Provide the [x, y] coordinate of the cell's center where the given text is located.  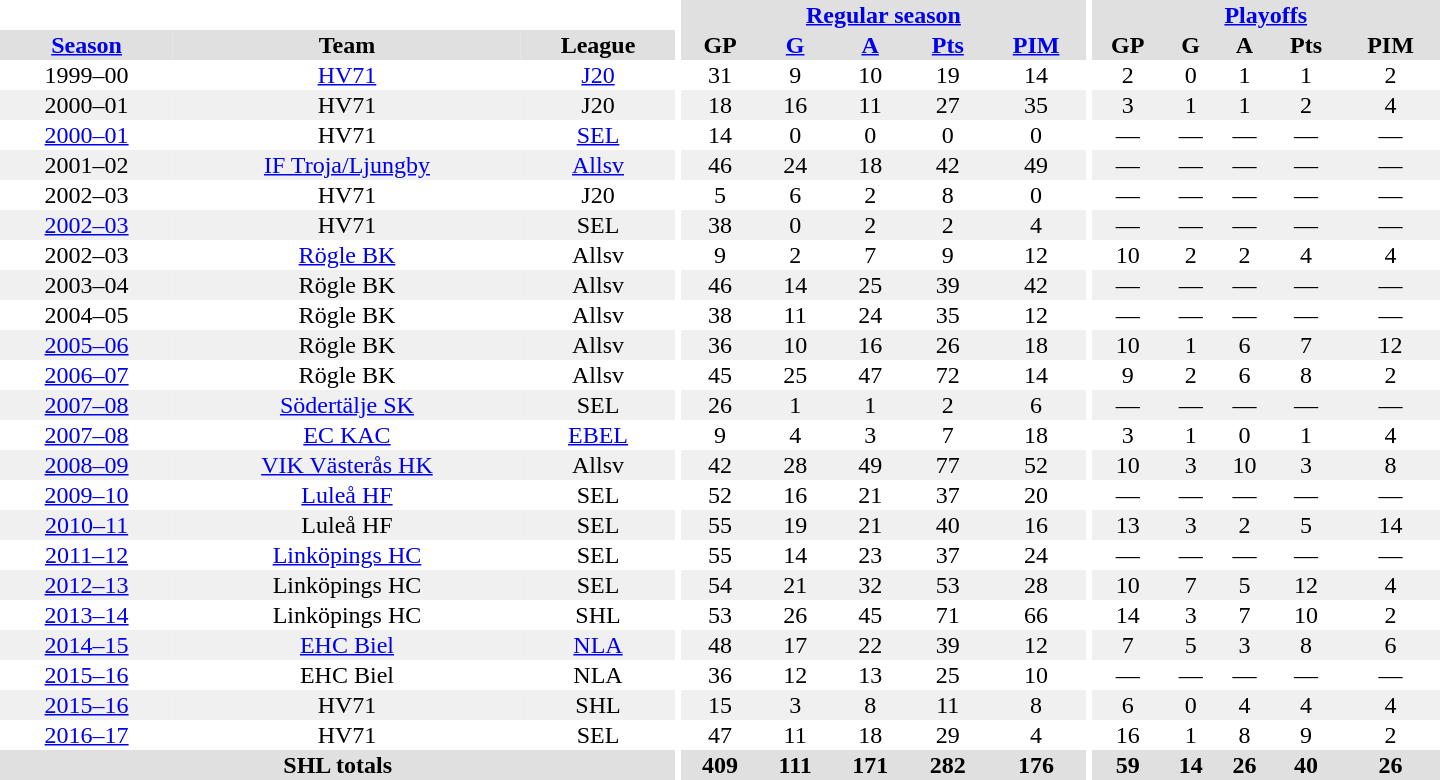
2001–02 [86, 165]
Regular season [883, 15]
Season [86, 45]
2004–05 [86, 315]
111 [795, 765]
59 [1127, 765]
48 [720, 645]
31 [720, 75]
1999–00 [86, 75]
Södertälje SK [346, 405]
22 [870, 645]
176 [1036, 765]
71 [948, 615]
2006–07 [86, 375]
409 [720, 765]
54 [720, 585]
Playoffs [1266, 15]
77 [948, 465]
2008–09 [86, 465]
2012–13 [86, 585]
171 [870, 765]
2010–11 [86, 525]
VIK Västerås HK [346, 465]
17 [795, 645]
SHL totals [338, 765]
2003–04 [86, 285]
EBEL [598, 435]
EC KAC [346, 435]
27 [948, 105]
IF Troja/Ljungby [346, 165]
2011–12 [86, 555]
2009–10 [86, 495]
2013–14 [86, 615]
League [598, 45]
23 [870, 555]
20 [1036, 495]
15 [720, 705]
29 [948, 735]
66 [1036, 615]
2014–15 [86, 645]
72 [948, 375]
282 [948, 765]
Team [346, 45]
32 [870, 585]
2016–17 [86, 735]
2005–06 [86, 345]
